Return the [X, Y] coordinate for the center point of the cell that contains the specified text.  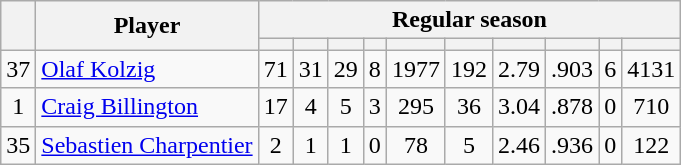
Regular season [470, 20]
.878 [572, 107]
29 [346, 69]
3.04 [520, 107]
78 [416, 145]
1977 [416, 69]
4 [310, 107]
Craig Billington [147, 107]
6 [610, 69]
2 [276, 145]
295 [416, 107]
Player [147, 26]
Sebastien Charpentier [147, 145]
192 [468, 69]
2.79 [520, 69]
3 [374, 107]
.936 [572, 145]
8 [374, 69]
2.46 [520, 145]
35 [18, 145]
31 [310, 69]
17 [276, 107]
36 [468, 107]
.903 [572, 69]
4131 [652, 69]
37 [18, 69]
71 [276, 69]
710 [652, 107]
122 [652, 145]
Olaf Kolzig [147, 69]
